Scan for the cell matching the given text and deliver its [x, y] coordinate at center. 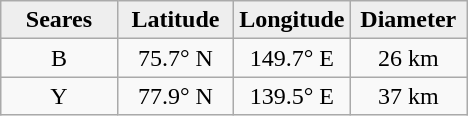
139.5° E [292, 96]
B [59, 58]
Diameter [408, 20]
Y [59, 96]
77.9° N [175, 96]
Seares [59, 20]
75.7° N [175, 58]
Latitude [175, 20]
26 km [408, 58]
Longitude [292, 20]
37 km [408, 96]
149.7° E [292, 58]
